Scan for the cell matching the given text and deliver its (X, Y) coordinate at center. 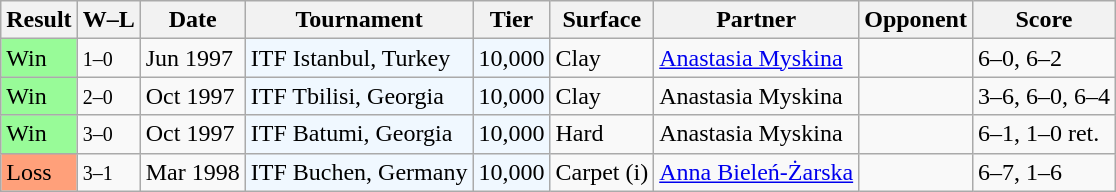
Loss (39, 172)
3–0 (108, 134)
Mar 1998 (192, 172)
ITF Buchen, Germany (359, 172)
Partner (756, 20)
6–0, 6–2 (1044, 58)
Carpet (i) (602, 172)
1–0 (108, 58)
3–6, 6–0, 6–4 (1044, 96)
6–7, 1–6 (1044, 172)
Surface (602, 20)
Jun 1997 (192, 58)
Score (1044, 20)
Tier (512, 20)
Date (192, 20)
2–0 (108, 96)
Opponent (916, 20)
Tournament (359, 20)
ITF Istanbul, Turkey (359, 58)
Anna Bieleń-Żarska (756, 172)
Result (39, 20)
3–1 (108, 172)
ITF Batumi, Georgia (359, 134)
6–1, 1–0 ret. (1044, 134)
Hard (602, 134)
ITF Tbilisi, Georgia (359, 96)
W–L (108, 20)
